Return the [x, y] coordinate for the center point of the cell that contains the specified text.  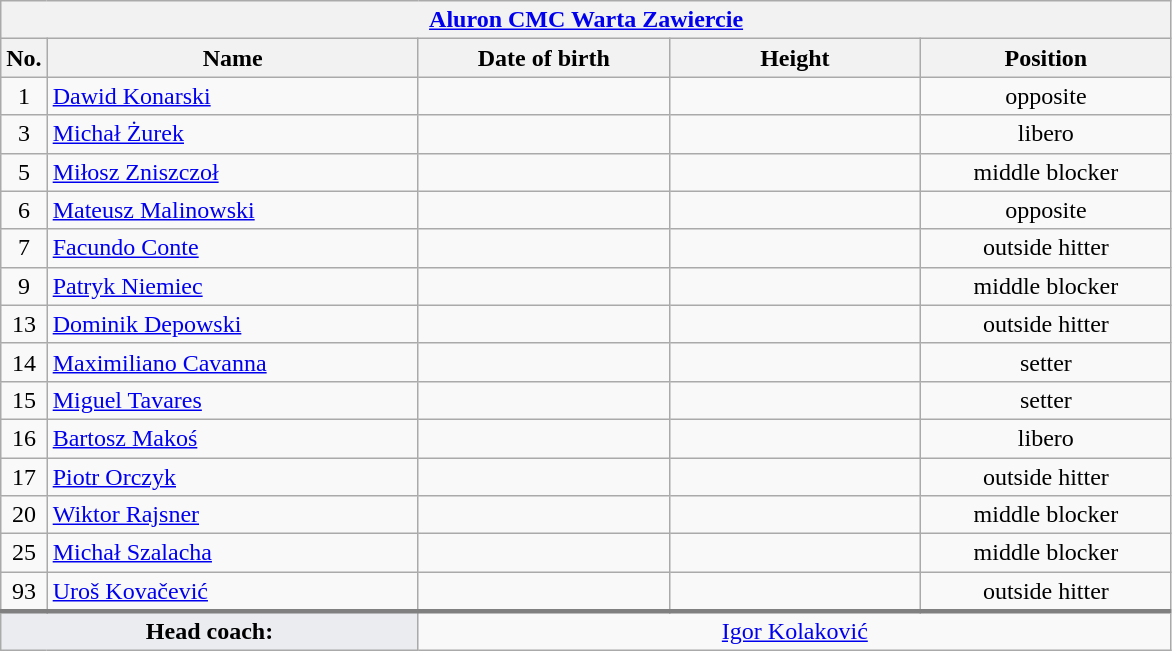
93 [24, 592]
Wiktor Rajsner [232, 515]
Igor Kolaković [794, 631]
Date of birth [544, 58]
3 [24, 134]
25 [24, 553]
Maximiliano Cavanna [232, 362]
No. [24, 58]
7 [24, 248]
17 [24, 477]
Dominik Depowski [232, 324]
Miłosz Zniszczoł [232, 172]
Michał Żurek [232, 134]
Patryk Niemiec [232, 286]
1 [24, 96]
Miguel Tavares [232, 400]
Height [794, 58]
Facundo Conte [232, 248]
16 [24, 438]
6 [24, 210]
Michał Szalacha [232, 553]
Position [1046, 58]
Piotr Orczyk [232, 477]
20 [24, 515]
5 [24, 172]
Dawid Konarski [232, 96]
14 [24, 362]
Aluron CMC Warta Zawiercie [586, 20]
Uroš Kovačević [232, 592]
13 [24, 324]
9 [24, 286]
15 [24, 400]
Name [232, 58]
Mateusz Malinowski [232, 210]
Head coach: [210, 631]
Bartosz Makoś [232, 438]
